Scan for the cell matching the given text and deliver its (x, y) coordinate at center. 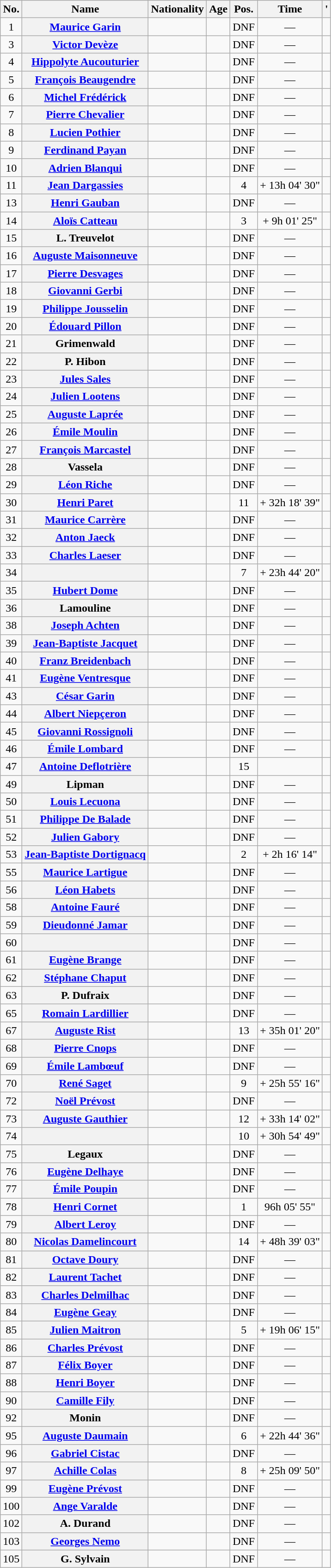
49 (11, 784)
73 (11, 1119)
55 (11, 872)
Georges Nemo (85, 1541)
Auguste Laprée (85, 414)
Édouard Pillon (85, 326)
Auguste Gauthier (85, 1119)
50 (11, 802)
92 (11, 1418)
+ 2h 16' 14" (290, 855)
Charles Prévost (85, 1348)
Giovanni Rossignoli (85, 731)
24 (11, 397)
Jules Sales (85, 379)
36 (11, 608)
Dieudonné Jamar (85, 925)
83 (11, 1295)
72 (11, 1101)
P. Hibon (85, 361)
47 (11, 766)
17 (11, 273)
Camille Fily (85, 1401)
52 (11, 837)
Eugène Prévost (85, 1488)
95 (11, 1436)
Monin (85, 1418)
31 (11, 520)
90 (11, 1401)
Eugène Ventresque (85, 678)
Charles Delmilhac (85, 1295)
Noël Prévost (85, 1101)
103 (11, 1541)
65 (11, 1013)
Jean Dargassies (85, 185)
Henri Cornet (85, 1207)
Émile Poupin (85, 1189)
Albert Niepçeron (85, 713)
Lucien Pothier (85, 132)
12 (244, 1119)
Émile Lambœuf (85, 1066)
+ 23h 44' 20" (290, 573)
Léon Riche (85, 484)
26 (11, 432)
82 (11, 1277)
75 (11, 1154)
22 (11, 361)
Grimenwald (85, 344)
No. (11, 9)
34 (11, 573)
+ 19h 06' 15" (290, 1330)
Félix Boyer (85, 1365)
84 (11, 1312)
+ 13h 04' 30" (290, 185)
102 (11, 1524)
97 (11, 1471)
Auguste Maisonneuve (85, 256)
+ 35h 01' 20" (290, 1030)
77 (11, 1189)
Aloïs Catteau (85, 221)
Philippe De Balade (85, 819)
Eugène Brange (85, 960)
Émile Lombard (85, 749)
99 (11, 1488)
César Garin (85, 696)
+ 32h 18' 39" (290, 502)
Hubert Dome (85, 590)
René Saget (85, 1084)
44 (11, 713)
20 (11, 326)
2 (244, 855)
' (326, 9)
Michel Frédérick (85, 97)
70 (11, 1084)
G. Sylvain (85, 1559)
Pierre Cnops (85, 1048)
Julien Gabory (85, 837)
Octave Doury (85, 1259)
35 (11, 590)
33 (11, 555)
32 (11, 538)
41 (11, 678)
39 (11, 643)
Achille Colas (85, 1471)
Franz Breidenbach (85, 661)
21 (11, 344)
Name (85, 9)
François Beaugendre (85, 80)
56 (11, 890)
Time (290, 9)
Maurice Carrère (85, 520)
43 (11, 696)
Gabriel Cistac (85, 1453)
60 (11, 942)
Henri Gauban (85, 203)
Giovanni Gerbi (85, 291)
Jean-Baptiste Dortignacq (85, 855)
96 (11, 1453)
Léon Habets (85, 890)
87 (11, 1365)
Auguste Rist (85, 1030)
Antoine Fauré (85, 907)
58 (11, 907)
40 (11, 661)
Laurent Tachet (85, 1277)
51 (11, 819)
79 (11, 1224)
Nicolas Damelincourt (85, 1242)
Victor Devèze (85, 44)
+ 22h 44' 36" (290, 1436)
Auguste Daumain (85, 1436)
59 (11, 925)
Nationality (178, 9)
Ferdinand Payan (85, 150)
46 (11, 749)
45 (11, 731)
A. Durand (85, 1524)
Joseph Achten (85, 626)
Maurice Lartigue (85, 872)
Adrien Blanqui (85, 167)
Anton Jaeck (85, 538)
30 (11, 502)
Ange Varalde (85, 1506)
+ 9h 01' 25" (290, 221)
Henri Boyer (85, 1383)
68 (11, 1048)
23 (11, 379)
Albert Leroy (85, 1224)
Eugène Geay (85, 1312)
Jean-Baptiste Jacquet (85, 643)
Hippolyte Aucouturier (85, 62)
Lipman (85, 784)
63 (11, 995)
67 (11, 1030)
76 (11, 1171)
53 (11, 855)
Pierre Desvages (85, 273)
Antoine Deflotrière (85, 766)
100 (11, 1506)
+ 48h 39' 03" (290, 1242)
P. Dufraix (85, 995)
Philippe Jousselin (85, 309)
85 (11, 1330)
69 (11, 1066)
Julien Maitron (85, 1330)
18 (11, 291)
27 (11, 449)
+ 25h 09' 50" (290, 1471)
+ 33h 14' 02" (290, 1119)
25 (11, 414)
Lamouline (85, 608)
Pierre Chevalier (85, 115)
29 (11, 484)
86 (11, 1348)
81 (11, 1259)
105 (11, 1559)
62 (11, 978)
74 (11, 1136)
28 (11, 467)
19 (11, 309)
Henri Paret (85, 502)
96h 05' 55" (290, 1207)
88 (11, 1383)
Legaux (85, 1154)
78 (11, 1207)
+ 30h 54' 49" (290, 1136)
Romain Lardillier (85, 1013)
Age (218, 9)
Vassela (85, 467)
+ 25h 55' 16" (290, 1084)
Charles Laeser (85, 555)
16 (11, 256)
80 (11, 1242)
Émile Moulin (85, 432)
Eugène Delhaye (85, 1171)
Pos. (244, 9)
Maurice Garin (85, 27)
Julien Lootens (85, 397)
61 (11, 960)
François Marcastel (85, 449)
L. Treuvelot (85, 238)
Stéphane Chaput (85, 978)
38 (11, 626)
Louis Lecuona (85, 802)
